Identify which cell holds the provided text, then report its [X, Y] central coordinate. 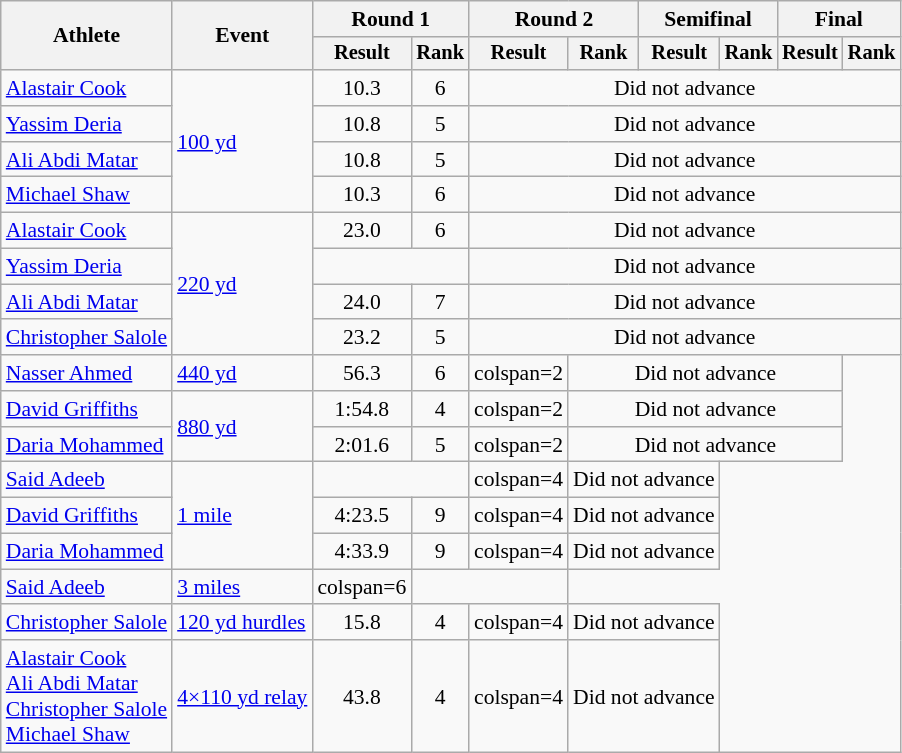
43.8 [362, 696]
Athlete [86, 36]
23.2 [362, 338]
23.0 [362, 231]
120 yd hurdles [242, 623]
15.8 [362, 623]
7 [440, 302]
56.3 [362, 373]
2:01.6 [362, 445]
220 yd [242, 284]
Final [838, 19]
3 miles [242, 587]
4:23.5 [362, 516]
Event [242, 36]
880 yd [242, 426]
440 yd [242, 373]
24.0 [362, 302]
Alastair CookAli Abdi MatarChristopher SaloleMichael Shaw [86, 696]
Michael Shaw [86, 195]
Round 1 [390, 19]
1:54.8 [362, 409]
Round 2 [554, 19]
Semifinal [708, 19]
4:33.9 [362, 552]
colspan=6 [362, 587]
Nasser Ahmed [86, 373]
4×110 yd relay [242, 696]
1 mile [242, 516]
100 yd [242, 141]
